Detect which cell encompasses the target text, then output its (x, y) center coordinate. 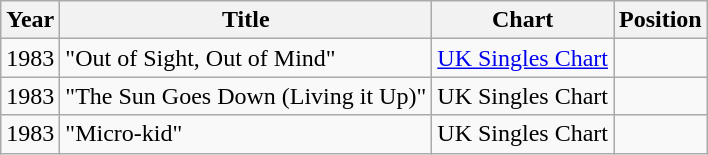
Year (30, 20)
Chart (523, 20)
Title (246, 20)
"Micro-kid" (246, 134)
"The Sun Goes Down (Living it Up)" (246, 96)
"Out of Sight, Out of Mind" (246, 58)
Position (661, 20)
